Find where the given text appears and provide that cell's center as (X, Y) coordinate. 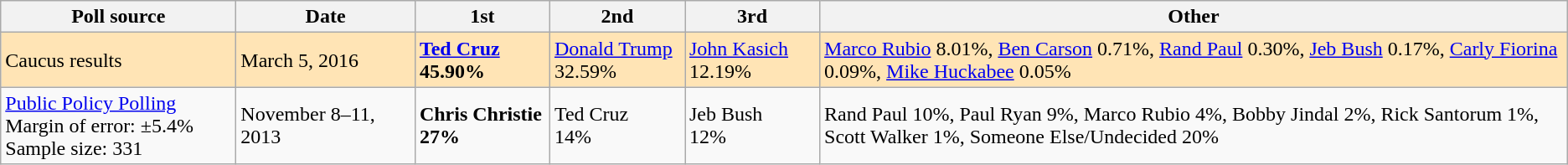
Public Policy PollingMargin of error: ±5.4% Sample size: 331 (119, 126)
Marco Rubio 8.01%, Ben Carson 0.71%, Rand Paul 0.30%, Jeb Bush 0.17%, Carly Fiorina 0.09%, Mike Huckabee 0.05% (1194, 60)
November 8–11, 2013 (326, 126)
March 5, 2016 (326, 60)
John Kasich12.19% (752, 60)
Poll source (119, 17)
Other (1194, 17)
Date (326, 17)
Donald Trump32.59% (616, 60)
Ted Cruz14% (616, 126)
Ted Cruz45.90% (482, 60)
3rd (752, 17)
1st (482, 17)
2nd (616, 17)
Chris Christie27% (482, 126)
Rand Paul 10%, Paul Ryan 9%, Marco Rubio 4%, Bobby Jindal 2%, Rick Santorum 1%, Scott Walker 1%, Someone Else/Undecided 20% (1194, 126)
Jeb Bush12% (752, 126)
Caucus results (119, 60)
